Return [x, y] of the center of cell containing provided text 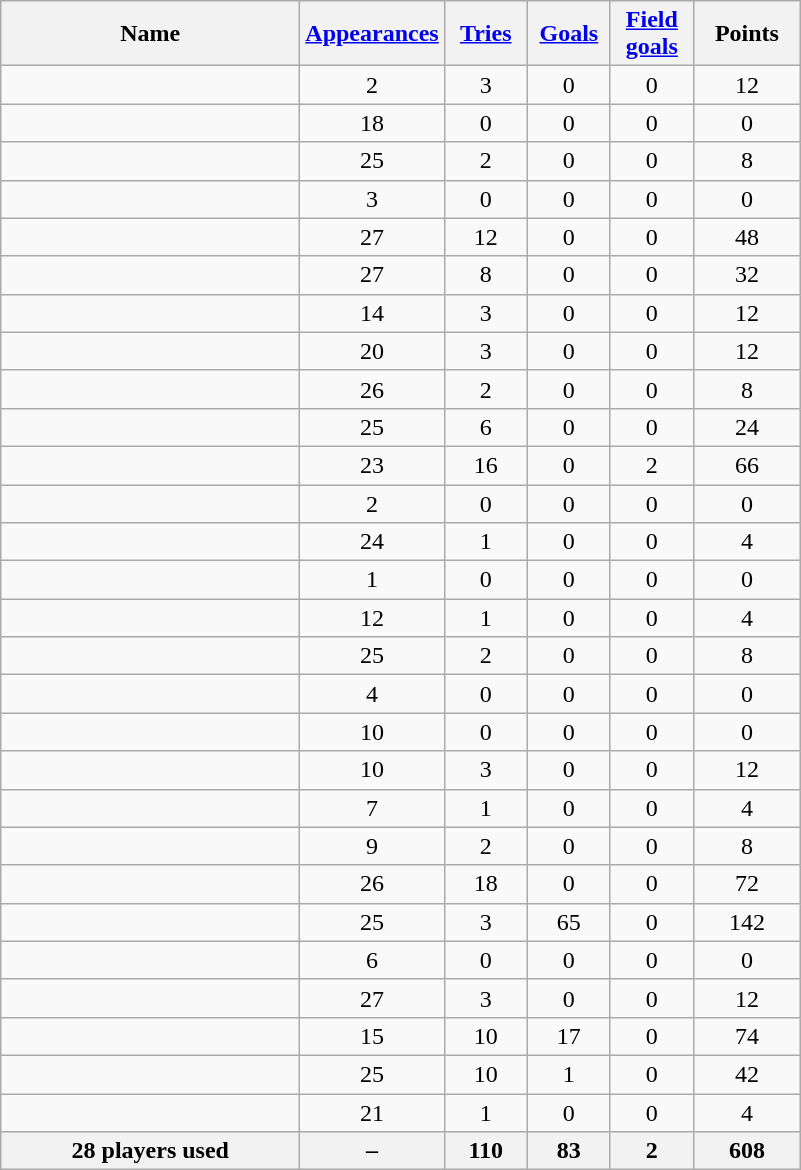
16 [486, 465]
66 [746, 465]
83 [568, 1151]
Tries [486, 34]
Appearances [372, 34]
42 [746, 1074]
14 [372, 313]
65 [568, 922]
15 [372, 1036]
32 [746, 275]
21 [372, 1113]
Field goals [652, 34]
28 players used [150, 1151]
23 [372, 465]
74 [746, 1036]
72 [746, 884]
– [372, 1151]
17 [568, 1036]
20 [372, 351]
142 [746, 922]
110 [486, 1151]
608 [746, 1151]
Name [150, 34]
Points [746, 34]
7 [372, 808]
Goals [568, 34]
9 [372, 846]
48 [746, 237]
